Identify which cell holds the provided text, then report its (x, y) central coordinate. 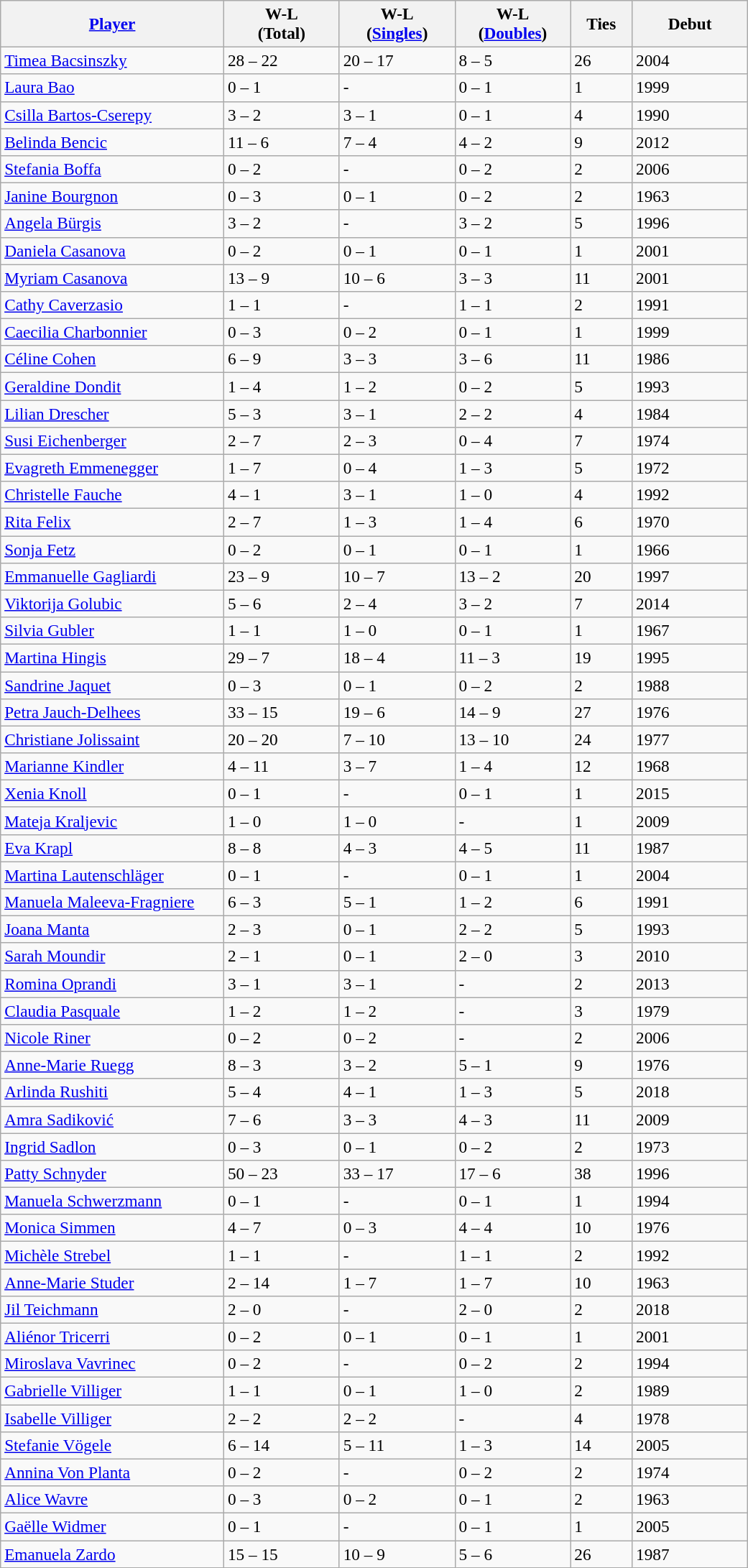
Stefania Boffa (112, 169)
4 – 2 (513, 142)
Claudia Pasquale (112, 1010)
W-L(Singles) (397, 23)
1986 (690, 359)
4 – 4 (513, 1228)
1989 (690, 1391)
1966 (690, 549)
11 – 3 (513, 658)
2013 (690, 984)
Monica Simmen (112, 1228)
Aliénor Tricerri (112, 1337)
Christelle Fauche (112, 495)
3 – 6 (513, 359)
Emanuela Zardo (112, 1554)
24 (601, 739)
Patty Schnyder (112, 1173)
8 – 5 (513, 60)
18 – 4 (397, 658)
Anne-Marie Ruegg (112, 1065)
Petra Jauch-Delhees (112, 712)
2 – 4 (397, 604)
33 – 15 (282, 712)
20 – 20 (282, 739)
Christiane Jolissaint (112, 739)
20 (601, 576)
50 – 23 (282, 1173)
1988 (690, 685)
Céline Cohen (112, 359)
7 – 10 (397, 739)
Rita Felix (112, 522)
Ties (601, 23)
Marianne Kindler (112, 766)
13 – 9 (282, 277)
2 – 1 (282, 956)
Gabrielle Villiger (112, 1391)
1970 (690, 522)
Susi Eichenberger (112, 441)
10 – 7 (397, 576)
6 – 3 (282, 902)
28 – 22 (282, 60)
Sonja Fetz (112, 549)
1978 (690, 1418)
13 – 10 (513, 739)
10 – 9 (397, 1554)
13 – 2 (513, 576)
4 – 5 (513, 848)
1997 (690, 576)
15 – 15 (282, 1554)
Debut (690, 23)
1968 (690, 766)
2 – 14 (282, 1282)
19 (601, 658)
Sandrine Jaquet (112, 685)
1972 (690, 468)
5 – 11 (397, 1445)
7 – 6 (282, 1120)
Eva Krapl (112, 848)
Laura Bao (112, 88)
5 – 4 (282, 1092)
Alice Wavre (112, 1499)
1967 (690, 630)
Anne-Marie Studer (112, 1282)
29 – 7 (282, 658)
Xenia Knoll (112, 793)
Manuela Maleeva-Fragniere (112, 902)
6 – 9 (282, 359)
23 – 9 (282, 576)
2015 (690, 793)
Cathy Caverzasio (112, 305)
Silvia Gubler (112, 630)
Joana Manta (112, 929)
6 – 14 (282, 1445)
12 (601, 766)
Janine Bourgnon (112, 196)
1979 (690, 1010)
Angela Bürgis (112, 223)
Jil Teichmann (112, 1309)
17 – 6 (513, 1173)
33 – 17 (397, 1173)
1990 (690, 115)
Viktorija Golubic (112, 604)
Csilla Bartos-Cserepy (112, 115)
1984 (690, 413)
Arlinda Rushiti (112, 1092)
Manuela Schwerzmann (112, 1201)
Lilian Drescher (112, 413)
2012 (690, 142)
Miroslava Vavrinec (112, 1364)
Ingrid Sadlon (112, 1146)
Player (112, 23)
27 (601, 712)
Evagreth Emmenegger (112, 468)
4 – 7 (282, 1228)
19 – 6 (397, 712)
W-L(Total) (282, 23)
1977 (690, 739)
2010 (690, 956)
1973 (690, 1146)
2014 (690, 604)
Sarah Moundir (112, 956)
Mateja Kraljevic (112, 821)
Emmanuelle Gagliardi (112, 576)
14 – 9 (513, 712)
Daniela Casanova (112, 251)
1995 (690, 658)
Geraldine Dondit (112, 386)
Nicole Riner (112, 1038)
3 – 7 (397, 766)
Gaëlle Widmer (112, 1526)
Martina Lautenschläger (112, 875)
Michèle Strebel (112, 1255)
4 – 11 (282, 766)
Amra Sadiković (112, 1120)
Stefanie Vögele (112, 1445)
38 (601, 1173)
Belinda Bencic (112, 142)
Annina Von Planta (112, 1472)
5 – 3 (282, 413)
8 – 8 (282, 848)
Romina Oprandi (112, 984)
Martina Hingis (112, 658)
14 (601, 1445)
8 – 3 (282, 1065)
10 – 6 (397, 277)
Myriam Casanova (112, 277)
20 – 17 (397, 60)
Isabelle Villiger (112, 1418)
11 – 6 (282, 142)
W-L(Doubles) (513, 23)
Caecilia Charbonnier (112, 332)
Timea Bacsinszky (112, 60)
7 – 4 (397, 142)
